Capture the cell that displays the provided text and extract its (X, Y) central coordinate. 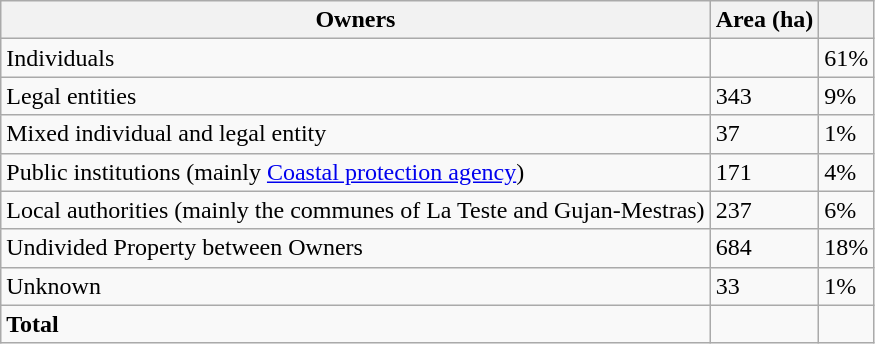
Local authorities (mainly the communes of La Teste and Gujan-Mestras) (356, 210)
Unknown (356, 286)
Area (ha) (764, 20)
6% (846, 210)
Public institutions (mainly Coastal protection agency) (356, 172)
Individuals (356, 58)
Total (356, 324)
Legal entities (356, 96)
343 (764, 96)
237 (764, 210)
37 (764, 134)
684 (764, 248)
9% (846, 96)
33 (764, 286)
4% (846, 172)
171 (764, 172)
Owners (356, 20)
61% (846, 58)
Undivided Property between Owners (356, 248)
Mixed individual and legal entity (356, 134)
18% (846, 248)
